Locate the cell with the specified text and output its (x, y) center coordinate. 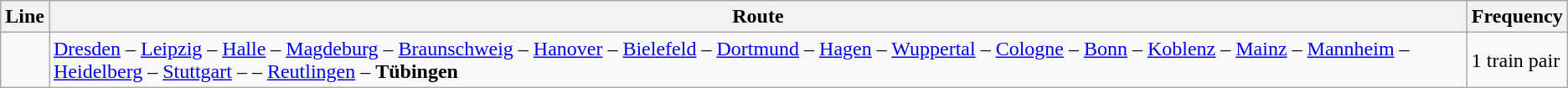
Route (757, 17)
1 train pair (1517, 60)
Frequency (1517, 17)
Line (25, 17)
